Locate the cell with the specified text and output its [x, y] center coordinate. 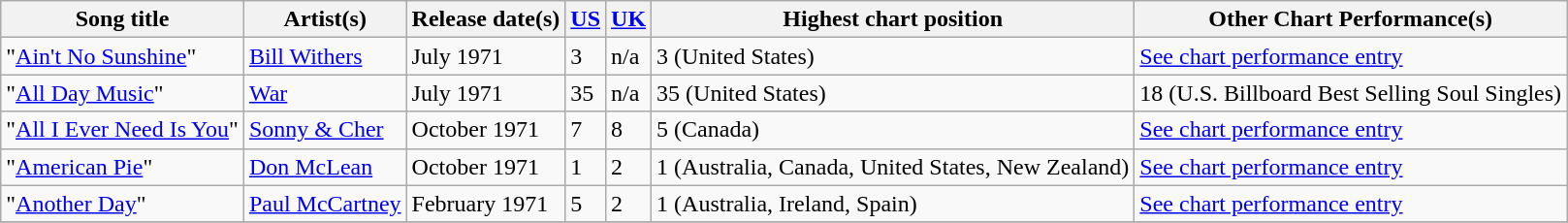
Other Chart Performance(s) [1351, 19]
1 (Australia, Canada, United States, New Zealand) [893, 167]
35 (United States) [893, 93]
1 (Australia, Ireland, Spain) [893, 204]
February 1971 [486, 204]
35 [586, 93]
Highest chart position [893, 19]
18 (U.S. Billboard Best Selling Soul Singles) [1351, 93]
"All Day Music" [122, 93]
"Another Day" [122, 204]
Release date(s) [486, 19]
Don McLean [325, 167]
War [325, 93]
7 [586, 130]
8 [628, 130]
US [586, 19]
Paul McCartney [325, 204]
5 (Canada) [893, 130]
3 [586, 56]
Bill Withers [325, 56]
3 (United States) [893, 56]
Artist(s) [325, 19]
Song title [122, 19]
"All I Ever Need Is You" [122, 130]
1 [586, 167]
"American Pie" [122, 167]
5 [586, 204]
"Ain't No Sunshine" [122, 56]
Sonny & Cher [325, 130]
UK [628, 19]
